Determine the [x, y] coordinate at the center of the cell enclosing the given text.  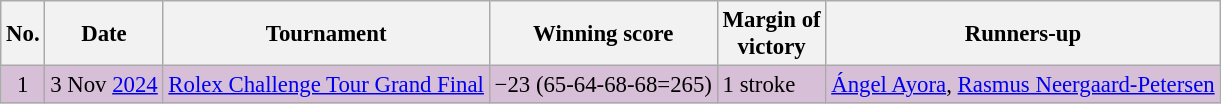
Rolex Challenge Tour Grand Final [326, 85]
3 Nov 2024 [104, 85]
No. [23, 34]
−23 (65-64-68-68=265) [603, 85]
Date [104, 34]
Margin ofvictory [772, 34]
Ángel Ayora, Rasmus Neergaard-Petersen [1023, 85]
Tournament [326, 34]
Winning score [603, 34]
1 [23, 85]
1 stroke [772, 85]
Runners-up [1023, 34]
